Detect which cell encompasses the target text, then output its (x, y) center coordinate. 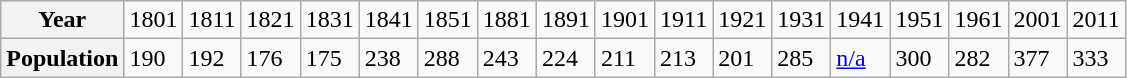
1821 (270, 20)
176 (270, 58)
190 (154, 58)
243 (506, 58)
1851 (448, 20)
1801 (154, 20)
1891 (566, 20)
238 (388, 58)
1961 (978, 20)
1881 (506, 20)
377 (1038, 58)
300 (920, 58)
Population (62, 58)
1941 (860, 20)
224 (566, 58)
n/a (860, 58)
1931 (802, 20)
333 (1096, 58)
1901 (624, 20)
1951 (920, 20)
Year (62, 20)
211 (624, 58)
192 (212, 58)
2001 (1038, 20)
1831 (330, 20)
213 (684, 58)
175 (330, 58)
285 (802, 58)
1811 (212, 20)
282 (978, 58)
1921 (742, 20)
288 (448, 58)
1841 (388, 20)
1911 (684, 20)
2011 (1096, 20)
201 (742, 58)
